Return the (x, y) coordinate for the center point of the cell that contains the specified text.  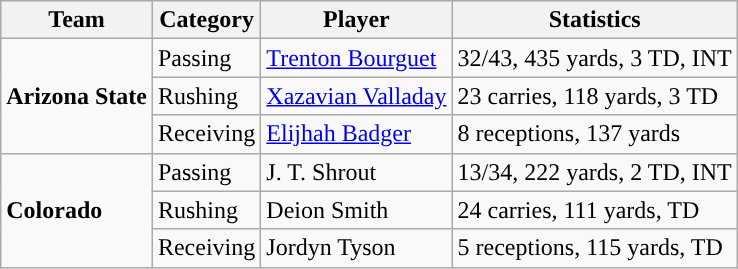
24 carries, 111 yards, TD (594, 210)
Xazavian Valladay (356, 96)
Statistics (594, 20)
Team (77, 20)
32/43, 435 yards, 3 TD, INT (594, 58)
Colorado (77, 210)
23 carries, 118 yards, 3 TD (594, 96)
Trenton Bourguet (356, 58)
13/34, 222 yards, 2 TD, INT (594, 172)
Deion Smith (356, 210)
Category (206, 20)
5 receptions, 115 yards, TD (594, 248)
Jordyn Tyson (356, 248)
8 receptions, 137 yards (594, 134)
J. T. Shrout (356, 172)
Arizona State (77, 96)
Elijhah Badger (356, 134)
Player (356, 20)
